Search for the cell housing the specified text and yield its (X, Y) center coordinate. 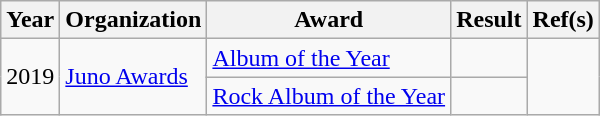
Ref(s) (563, 20)
Organization (134, 20)
Award (329, 20)
Rock Album of the Year (329, 96)
2019 (30, 77)
Album of the Year (329, 58)
Year (30, 20)
Juno Awards (134, 77)
Result (489, 20)
